Return the (x, y) coordinate for the center point of the cell that contains the specified text.  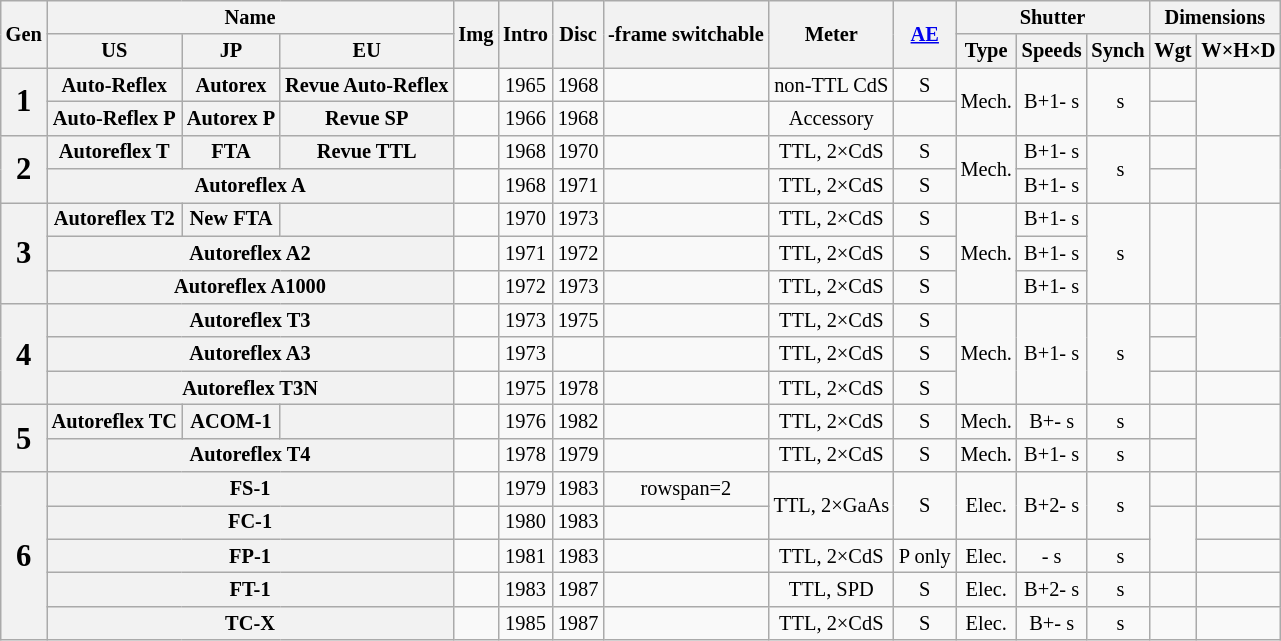
Autoreflex A3 (250, 354)
TTL, SPD (832, 589)
FT-1 (250, 589)
Auto-Reflex (114, 85)
FP-1 (250, 556)
Autoreflex A1000 (250, 287)
New FTA (231, 219)
- s (1052, 556)
Autoreflex A (250, 186)
5 (24, 438)
US (114, 51)
Autoreflex T2 (114, 219)
FS-1 (250, 489)
Synch (1118, 51)
Auto-Reflex P (114, 118)
1 (24, 102)
1982 (578, 421)
JP (231, 51)
FTA (231, 152)
non-TTL CdS (832, 85)
Dimensions (1214, 17)
Meter (832, 34)
TC-X (250, 623)
Autorex P (231, 118)
W×H×D (1238, 51)
3 (24, 252)
1980 (526, 522)
EU (366, 51)
Autorex (231, 85)
FC-1 (250, 522)
TTL, 2×GaAs (832, 506)
Img (476, 34)
1985 (526, 623)
Intro (526, 34)
Disc (578, 34)
6 (24, 556)
4 (24, 354)
Wgt (1172, 51)
1981 (526, 556)
1976 (526, 421)
Accessory (832, 118)
Revue TTL (366, 152)
1966 (526, 118)
Autoreflex T (114, 152)
Name (250, 17)
Autoreflex T4 (250, 455)
rowspan=2 (686, 489)
Revue SP (366, 118)
-frame switchable (686, 34)
Shutter (1053, 17)
2 (24, 168)
AE (925, 34)
ACOM-1 (231, 421)
Gen (24, 34)
Speeds (1052, 51)
Revue Auto-Reflex (366, 85)
Autoreflex TC (114, 421)
1965 (526, 85)
Autoreflex A2 (250, 253)
Autoreflex T3 (250, 320)
Autoreflex T3N (250, 388)
P only (925, 556)
Type (986, 51)
